Pinpoint the cell where the given text exists, returning its (x, y) midpoint coordinate. 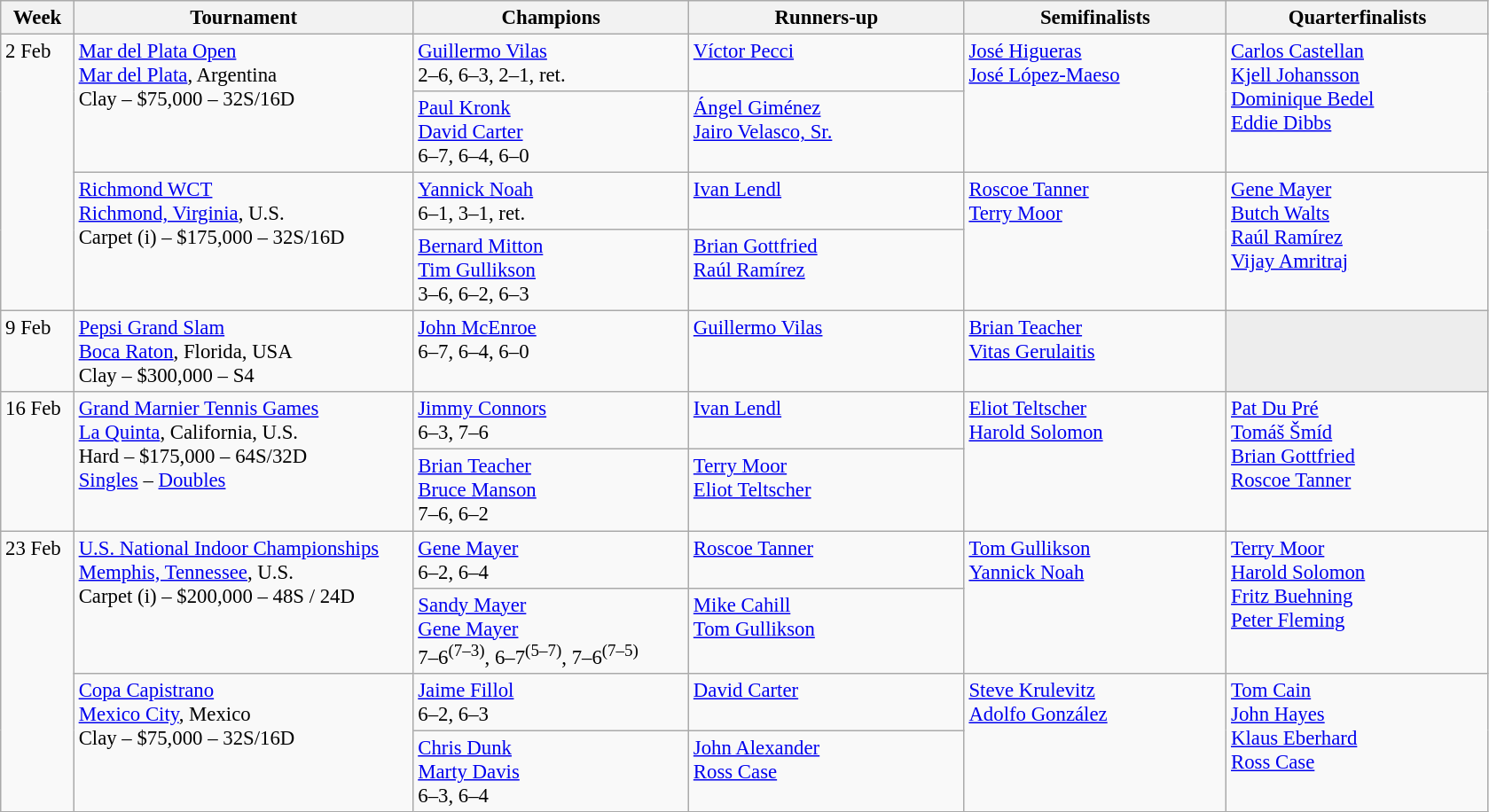
23 Feb (37, 672)
José Higueras José López-Maeso (1095, 104)
Carlos Castellan Kjell Johansson Dominique Bedel Eddie Dibbs (1358, 104)
Mike Cahill Tom Gullikson (827, 630)
Chris Dunk Marty Davis 6–3, 6–4 (552, 771)
Eliot Teltscher Harold Solomon (1095, 461)
Jimmy Connors 6–3, 7–6 (552, 420)
Jaime Fillol 6–2, 6–3 (552, 702)
Pepsi Grand Slam Boca Raton, Florida, USA Clay – $300,000 – S4 (243, 352)
Roscoe Tanner Terry Moor (1095, 242)
Tournament (243, 18)
Gene Mayer Butch Walts Raúl Ramírez Vijay Amritraj (1358, 242)
Copa Capistrano Mexico City, Mexico Clay – $75,000 – 32S/16D (243, 742)
Steve Krulevitz Adolfo González (1095, 742)
2 Feb (37, 173)
Víctor Pecci (827, 64)
9 Feb (37, 352)
Pat Du Pré Tomáš Šmíd Brian Gottfried Roscoe Tanner (1358, 461)
Tom Gullikson Yannick Noah (1095, 603)
Brian Gottfried Raúl Ramírez (827, 270)
Yannick Noah 6–1, 3–1, ret. (552, 202)
Guillermo Vilas (827, 352)
Richmond WCT Richmond, Virginia, U.S. Carpet (i) – $175,000 – 32S/16D (243, 242)
Gene Mayer 6–2, 6–4 (552, 560)
Terry Moor Harold Solomon Fritz Buehning Peter Fleming (1358, 603)
Tom Cain John Hayes Klaus Eberhard Ross Case (1358, 742)
U.S. National Indoor Championships Memphis, Tennessee, U.S. Carpet (i) – $200,000 – 48S / 24D (243, 603)
Roscoe Tanner (827, 560)
Grand Marnier Tennis Games La Quinta, California, U.S. Hard – $175,000 – 64S/32D Singles – Doubles (243, 461)
Champions (552, 18)
John Alexander Ross Case (827, 771)
Paul Kronk David Carter 6–7, 6–4, 6–0 (552, 132)
Mar del Plata Open Mar del Plata, Argentina Clay – $75,000 – 32S/16D (243, 104)
Sandy Mayer Gene Mayer 7–6(7–3), 6–7(5–7), 7–6(7–5) (552, 630)
Terry Moor Eliot Teltscher (827, 490)
16 Feb (37, 461)
Brian Teacher Bruce Manson 7–6, 6–2 (552, 490)
Bernard Mitton Tim Gullikson 3–6, 6–2, 6–3 (552, 270)
Ángel Giménez Jairo Velasco, Sr. (827, 132)
John McEnroe 6–7, 6–4, 6–0 (552, 352)
David Carter (827, 702)
Week (37, 18)
Semifinalists (1095, 18)
Guillermo Vilas 2–6, 6–3, 2–1, ret. (552, 64)
Quarterfinalists (1358, 18)
Runners-up (827, 18)
Brian Teacher Vitas Gerulaitis (1095, 352)
